Determine the [X, Y] coordinate at the center of the cell enclosing the given text.  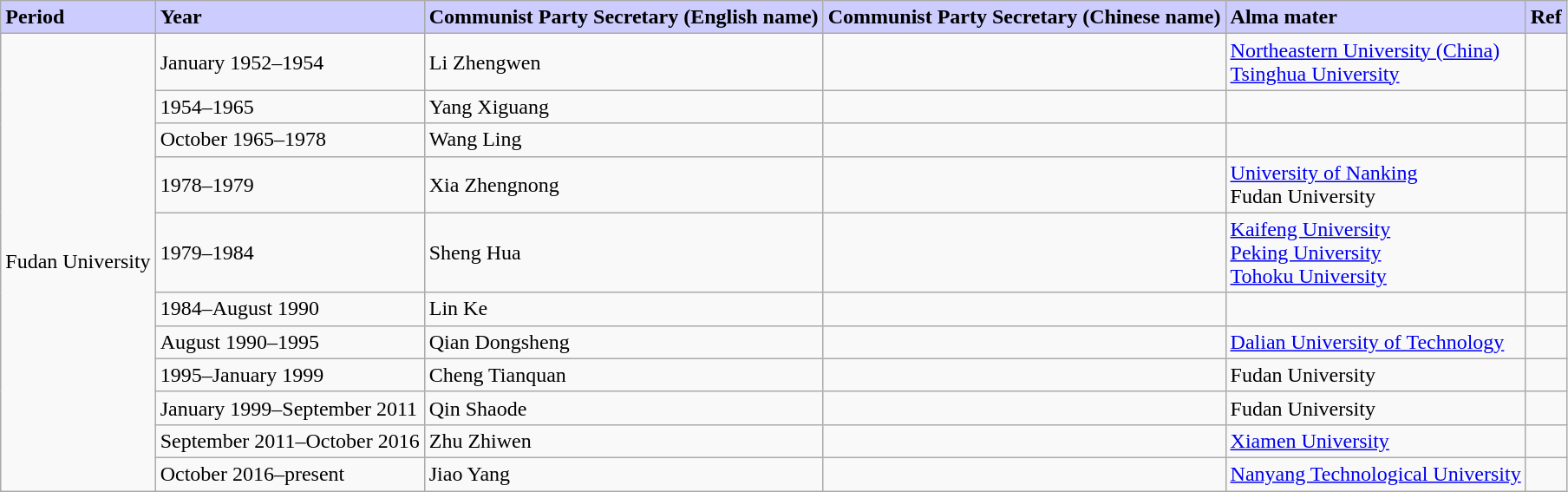
Alma mater [1375, 17]
Nanyang Technological University [1375, 474]
Year [290, 17]
September 2011–October 2016 [290, 441]
1995–January 1999 [290, 375]
Northeastern University (China)Tsinghua University [1375, 62]
Wang Ling [624, 140]
October 2016–present [290, 474]
Communist Party Secretary (English name) [624, 17]
University of NankingFudan University [1375, 184]
Ref [1545, 17]
1979–1984 [290, 253]
January 1952–1954 [290, 62]
Qin Shaode [624, 408]
Zhu Zhiwen [624, 441]
Cheng Tianquan [624, 375]
October 1965–1978 [290, 140]
Communist Party Secretary (Chinese name) [1024, 17]
Kaifeng UniversityPeking UniversityTohoku University [1375, 253]
Li Zhengwen [624, 62]
Yang Xiguang [624, 107]
Xia Zhengnong [624, 184]
Jiao Yang [624, 474]
1954–1965 [290, 107]
Dalian University of Technology [1375, 342]
1984–August 1990 [290, 309]
Qian Dongsheng [624, 342]
January 1999–September 2011 [290, 408]
Lin Ke [624, 309]
Xiamen University [1375, 441]
Sheng Hua [624, 253]
1978–1979 [290, 184]
August 1990–1995 [290, 342]
Period [78, 17]
